Determine the [x, y] coordinate at the center of the cell enclosing the given text.  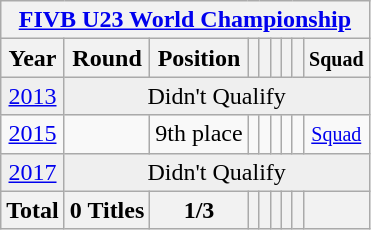
Position [199, 58]
9th place [199, 134]
2017 [33, 172]
Total [33, 210]
FIVB U23 World Championship [185, 20]
2015 [33, 134]
1/3 [199, 210]
2013 [33, 96]
Year [33, 58]
0 Titles [107, 210]
Round [107, 58]
